Determine the (X, Y) coordinate at the center of the cell enclosing the given text.  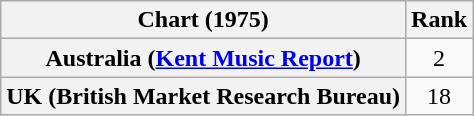
Rank (440, 20)
UK (British Market Research Bureau) (204, 96)
18 (440, 96)
Australia (Kent Music Report) (204, 58)
2 (440, 58)
Chart (1975) (204, 20)
